Identify which cell holds the provided text, then report its [X, Y] central coordinate. 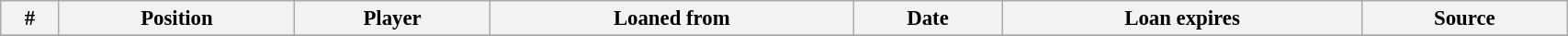
Date [928, 18]
Loan expires [1182, 18]
# [29, 18]
Player [393, 18]
Source [1464, 18]
Loaned from [671, 18]
Position [176, 18]
